From the cell containing the given text, extract its center point as [x, y] coordinate. 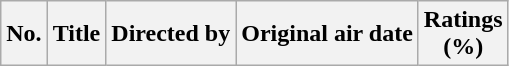
Original air date [328, 34]
Ratings(%) [463, 34]
Title [76, 34]
Directed by [171, 34]
No. [24, 34]
